Detect which cell encompasses the target text, then output its [X, Y] center coordinate. 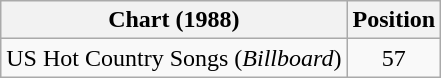
Position [394, 20]
US Hot Country Songs (Billboard) [174, 58]
57 [394, 58]
Chart (1988) [174, 20]
